Detect which cell encompasses the target text, then output its [X, Y] center coordinate. 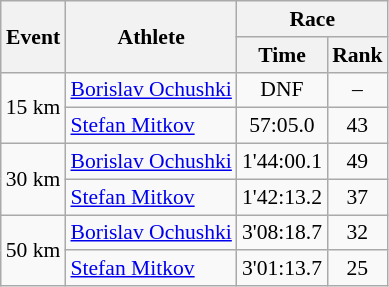
37 [358, 197]
30 km [34, 180]
43 [358, 126]
49 [358, 162]
57:05.0 [282, 126]
Athlete [150, 36]
1'42:13.2 [282, 197]
Time [282, 55]
50 km [34, 250]
32 [358, 233]
3'01:13.7 [282, 269]
25 [358, 269]
Race [312, 19]
– [358, 90]
Rank [358, 55]
DNF [282, 90]
15 km [34, 108]
Event [34, 36]
1'44:00.1 [282, 162]
3'08:18.7 [282, 233]
